Determine the (X, Y) coordinate at the center of the cell enclosing the given text.  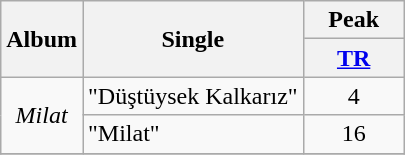
Album (42, 39)
Milat (42, 115)
Single (192, 39)
TR (354, 58)
Peak (354, 20)
"Milat" (192, 134)
"Düştüysek Kalkarız" (192, 96)
4 (354, 96)
16 (354, 134)
